Provide the [x, y] coordinate of the cell's center where the given text is located.  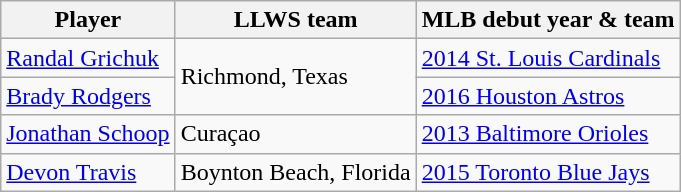
MLB debut year & team [548, 20]
Devon Travis [88, 172]
2013 Baltimore Orioles [548, 134]
Randal Grichuk [88, 58]
Player [88, 20]
2015 Toronto Blue Jays [548, 172]
Curaçao [296, 134]
Boynton Beach, Florida [296, 172]
2016 Houston Astros [548, 96]
Richmond, Texas [296, 77]
2014 St. Louis Cardinals [548, 58]
Brady Rodgers [88, 96]
Jonathan Schoop [88, 134]
LLWS team [296, 20]
